Output the (x, y) coordinate of the center of the cell containing the given text.  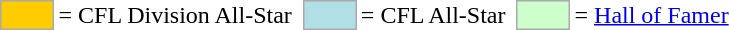
= CFL All-Star (433, 15)
= CFL Division All-Star (175, 15)
